Return the [X, Y] coordinate for the center point of the cell that contains the specified text.  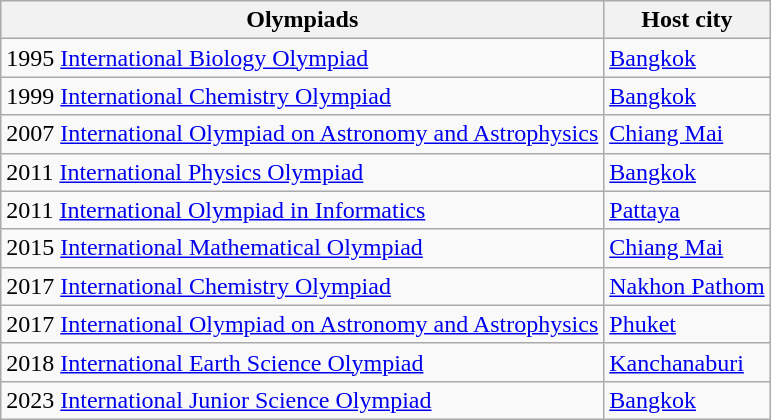
Phuket [687, 324]
2015 International Mathematical Olympiad [302, 248]
Nakhon Pathom [687, 286]
2017 International Olympiad on Astronomy and Astrophysics [302, 324]
Host city [687, 20]
2018 International Earth Science Olympiad [302, 362]
Olympiads [302, 20]
Kanchanaburi [687, 362]
2011 International Physics Olympiad [302, 172]
1999 International Chemistry Olympiad [302, 96]
2023 International Junior Science Olympiad [302, 400]
1995 International Biology Olympiad [302, 58]
Pattaya [687, 210]
2007 International Olympiad on Astronomy and Astrophysics [302, 134]
2017 International Chemistry Olympiad [302, 286]
2011 International Olympiad in Informatics [302, 210]
